Search for the cell housing the specified text and yield its [X, Y] center coordinate. 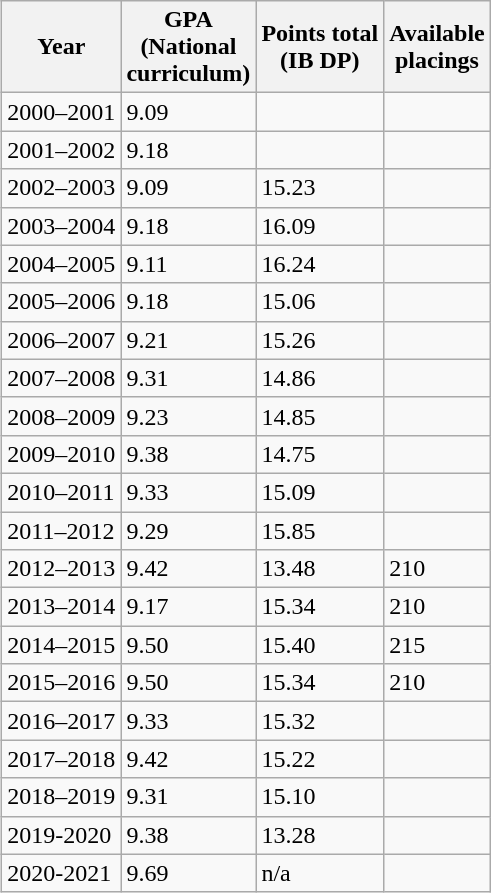
9.23 [188, 416]
2009–2010 [62, 454]
15.26 [320, 340]
9.17 [188, 607]
15.85 [320, 531]
GPA(Nationalcurriculum) [188, 47]
14.75 [320, 454]
2013–2014 [62, 607]
16.09 [320, 226]
2015–2016 [62, 683]
15.09 [320, 492]
2012–2013 [62, 569]
9.69 [188, 873]
9.29 [188, 531]
2016–2017 [62, 721]
2005–2006 [62, 302]
9.11 [188, 264]
15.40 [320, 645]
15.23 [320, 188]
2010–2011 [62, 492]
15.06 [320, 302]
Points total(IB DP) [320, 47]
9.21 [188, 340]
2020-2021 [62, 873]
15.22 [320, 759]
2003–2004 [62, 226]
2001–2002 [62, 150]
16.24 [320, 264]
215 [438, 645]
Availableplacings [438, 47]
2019-2020 [62, 835]
n/a [320, 873]
14.85 [320, 416]
13.28 [320, 835]
Year [62, 47]
15.10 [320, 797]
2006–2007 [62, 340]
13.48 [320, 569]
14.86 [320, 378]
2011–2012 [62, 531]
15.32 [320, 721]
2000–2001 [62, 112]
2007–2008 [62, 378]
2002–2003 [62, 188]
2014–2015 [62, 645]
2008–2009 [62, 416]
2017–2018 [62, 759]
2004–2005 [62, 264]
2018–2019 [62, 797]
